From the cell containing the given text, extract its center point as [X, Y] coordinate. 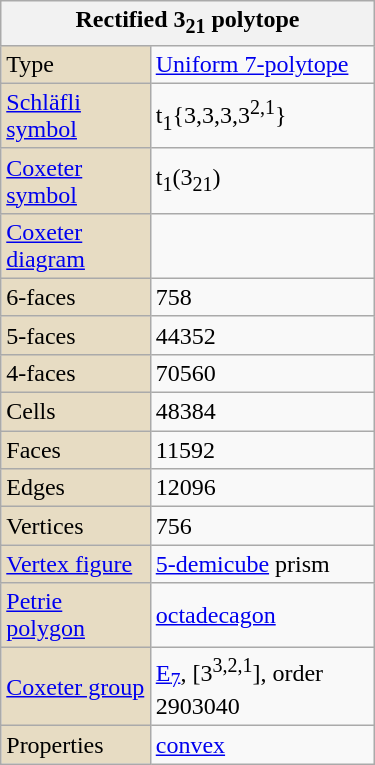
t1{3,3,3,32,1} [262, 116]
Vertex figure [76, 564]
convex [262, 745]
Properties [76, 745]
756 [262, 526]
Edges [76, 488]
Rectified 321 polytope [188, 23]
Coxeter group [76, 687]
Uniform 7-polytope [262, 64]
44352 [262, 335]
Coxeter symbol [76, 180]
E7, [33,2,1], order 2903040 [262, 687]
Coxeter diagram [76, 246]
5-demicube prism [262, 564]
6-faces [76, 297]
Schläfli symbol [76, 116]
70560 [262, 373]
Petrie polygon [76, 616]
Cells [76, 412]
12096 [262, 488]
11592 [262, 450]
48384 [262, 412]
5-faces [76, 335]
4-faces [76, 373]
Type [76, 64]
Vertices [76, 526]
octadecagon [262, 616]
Faces [76, 450]
t1(321) [262, 180]
758 [262, 297]
